Extract the [X, Y] coordinate from the center of the cell holding the provided text.  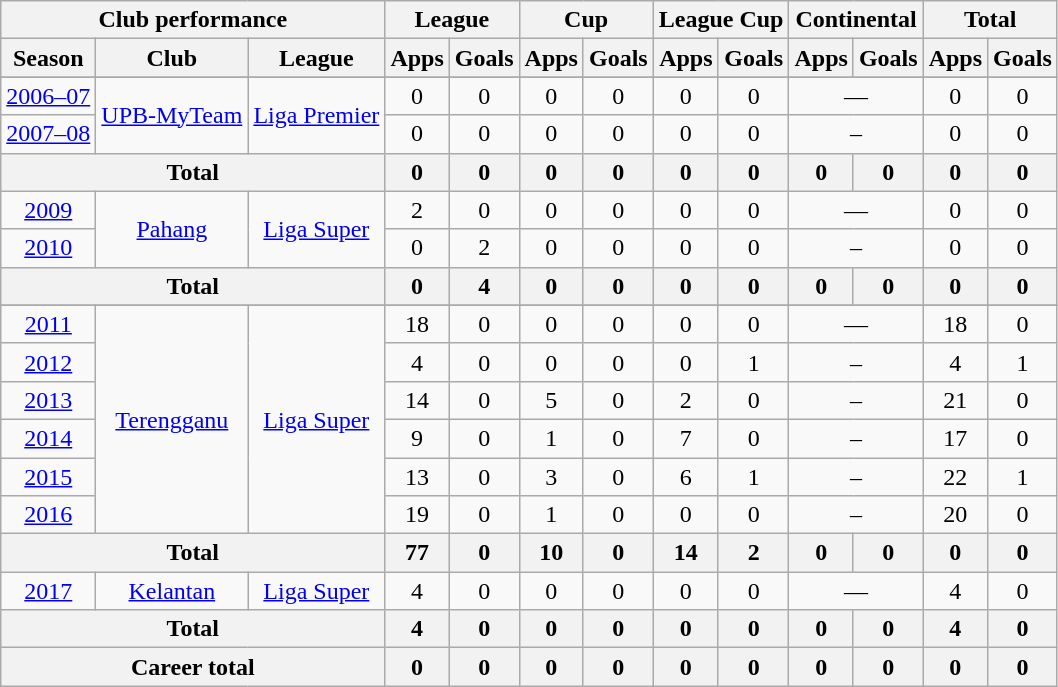
Continental [856, 20]
7 [686, 438]
3 [551, 477]
17 [955, 438]
2009 [48, 210]
20 [955, 515]
2015 [48, 477]
13 [417, 477]
Kelantan [172, 591]
UPB-MyTeam [172, 115]
2016 [48, 515]
6 [686, 477]
2006–07 [48, 96]
League Cup [721, 20]
2012 [48, 362]
2010 [48, 248]
5 [551, 400]
10 [551, 553]
77 [417, 553]
Liga Premier [316, 115]
Career total [193, 667]
Terengganu [172, 419]
2014 [48, 438]
Cup [586, 20]
21 [955, 400]
2007–08 [48, 134]
2017 [48, 591]
19 [417, 515]
Club performance [193, 20]
Club [172, 58]
9 [417, 438]
2011 [48, 324]
Season [48, 58]
22 [955, 477]
Pahang [172, 229]
2013 [48, 400]
